Locate the cell with the specified text and output its (x, y) center coordinate. 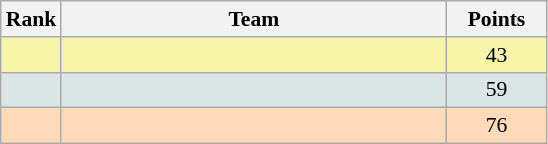
59 (496, 90)
Rank (32, 19)
76 (496, 126)
Points (496, 19)
43 (496, 55)
Team (254, 19)
